Find where the given text appears and provide that cell's center as [x, y] coordinate. 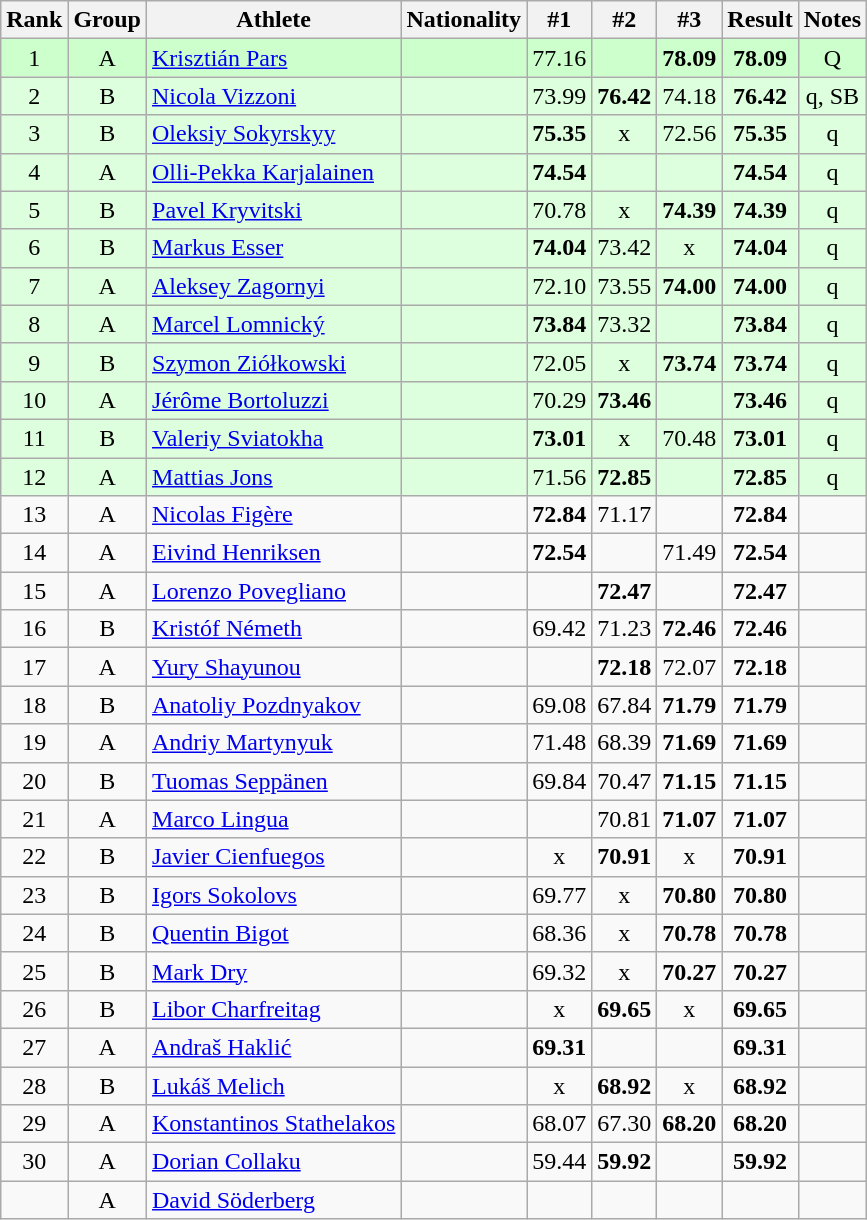
17 [34, 667]
David Söderberg [274, 1200]
Yury Shayunou [274, 667]
73.99 [560, 96]
Igors Sokolovs [274, 895]
Tuomas Seppänen [274, 781]
16 [34, 629]
Olli-Pekka Karjalainen [274, 172]
Kristóf Németh [274, 629]
71.48 [560, 743]
#2 [624, 20]
Nicola Vizzoni [274, 96]
73.42 [624, 248]
72.56 [690, 134]
30 [34, 1162]
21 [34, 819]
70.47 [624, 781]
74.18 [690, 96]
9 [34, 362]
Krisztián Pars [274, 58]
77.16 [560, 58]
67.30 [624, 1124]
q, SB [832, 96]
71.23 [624, 629]
73.55 [624, 286]
72.05 [560, 362]
71.17 [624, 515]
Q [832, 58]
69.42 [560, 629]
Mark Dry [274, 971]
2 [34, 96]
Notes [832, 20]
28 [34, 1085]
Konstantinos Stathelakos [274, 1124]
72.10 [560, 286]
Group [108, 20]
4 [34, 172]
Mattias Jons [274, 477]
Jérôme Bortoluzzi [274, 400]
68.39 [624, 743]
23 [34, 895]
Anatoliy Pozdnyakov [274, 705]
6 [34, 248]
Pavel Kryvitski [274, 210]
12 [34, 477]
Nicolas Figère [274, 515]
Marco Lingua [274, 819]
Szymon Ziółkowski [274, 362]
Andraš Haklić [274, 1047]
69.84 [560, 781]
10 [34, 400]
3 [34, 134]
1 [34, 58]
27 [34, 1047]
Lukáš Melich [274, 1085]
Nationality [464, 20]
Aleksey Zagornyi [274, 286]
29 [34, 1124]
22 [34, 857]
Oleksiy Sokyrskyy [274, 134]
Dorian Collaku [274, 1162]
70.81 [624, 819]
15 [34, 591]
#1 [560, 20]
14 [34, 553]
70.48 [690, 438]
Eivind Henriksen [274, 553]
Quentin Bigot [274, 933]
7 [34, 286]
59.44 [560, 1162]
Markus Esser [274, 248]
71.49 [690, 553]
72.07 [690, 667]
68.36 [560, 933]
#3 [690, 20]
Lorenzo Povegliano [274, 591]
26 [34, 1009]
Javier Cienfuegos [274, 857]
11 [34, 438]
Rank [34, 20]
70.29 [560, 400]
Marcel Lomnický [274, 324]
18 [34, 705]
69.08 [560, 705]
68.07 [560, 1124]
Libor Charfreitag [274, 1009]
69.77 [560, 895]
69.32 [560, 971]
Result [760, 20]
13 [34, 515]
19 [34, 743]
25 [34, 971]
20 [34, 781]
8 [34, 324]
67.84 [624, 705]
5 [34, 210]
Andriy Martynyuk [274, 743]
Valeriy Sviatokha [274, 438]
24 [34, 933]
73.32 [624, 324]
71.56 [560, 477]
Athlete [274, 20]
